Find where the given text appears and provide that cell's center as [x, y] coordinate. 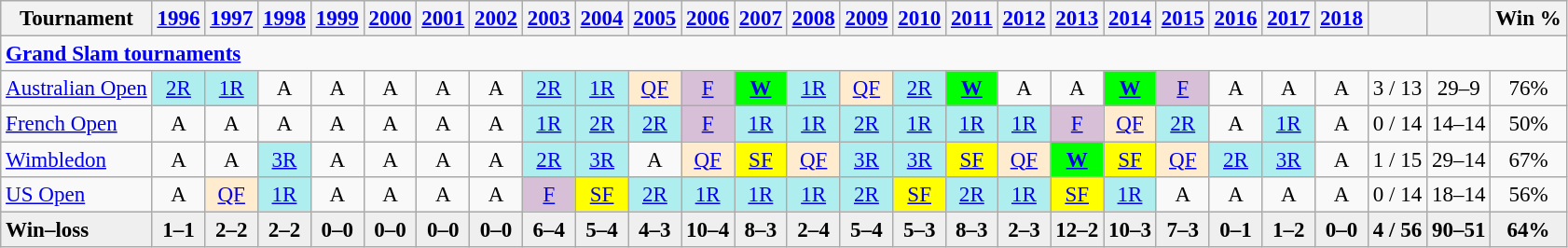
Tournament [76, 19]
18–14 [1459, 195]
1–1 [179, 229]
5–3 [919, 229]
Wimbledon [76, 159]
6–4 [548, 229]
2013 [1078, 19]
2017 [1288, 19]
2001 [444, 19]
Australian Open [76, 89]
29–9 [1459, 89]
3 / 13 [1396, 89]
2003 [548, 19]
2012 [1024, 19]
0–1 [1236, 229]
4–3 [654, 229]
1 / 15 [1396, 159]
1997 [231, 19]
2008 [813, 19]
2007 [761, 19]
2000 [390, 19]
Win–loss [76, 229]
1996 [179, 19]
90–51 [1459, 229]
2006 [708, 19]
56% [1529, 195]
1999 [337, 19]
Win % [1529, 19]
67% [1529, 159]
2004 [602, 19]
2011 [972, 19]
10–4 [708, 229]
4 / 56 [1396, 229]
50% [1529, 124]
10–3 [1130, 229]
14–14 [1459, 124]
29–14 [1459, 159]
64% [1529, 229]
2002 [496, 19]
US Open [76, 195]
2014 [1130, 19]
2009 [867, 19]
2018 [1342, 19]
2015 [1182, 19]
Grand Slam tournaments [783, 54]
76% [1529, 89]
7–3 [1182, 229]
2016 [1236, 19]
French Open [76, 124]
12–2 [1078, 229]
2010 [919, 19]
1998 [285, 19]
2–4 [813, 229]
2–3 [1024, 229]
1–2 [1288, 229]
2005 [654, 19]
